Capture the cell that displays the provided text and extract its [x, y] central coordinate. 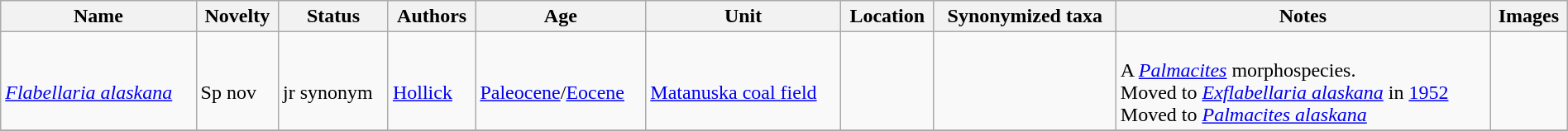
Authors [432, 16]
Unit [743, 16]
Novelty [237, 16]
Sp nov [237, 81]
Location [887, 16]
jr synonym [334, 81]
Status [334, 16]
Flabellaria alaskana [98, 81]
Notes [1303, 16]
Synonymized taxa [1025, 16]
Images [1529, 16]
Age [561, 16]
Paleocene/Eocene [561, 81]
Hollick [432, 81]
Matanuska coal field [743, 81]
Name [98, 16]
A Palmacites morphospecies. Moved to Exflabellaria alaskana in 1952 Moved to Palmacites alaskana [1303, 81]
